Detect which cell encompasses the target text, then output its [X, Y] center coordinate. 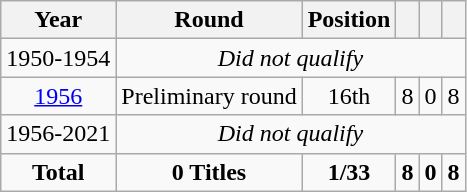
Round [209, 20]
0 Titles [209, 172]
Total [58, 172]
16th [349, 96]
Preliminary round [209, 96]
1/33 [349, 172]
Position [349, 20]
1950-1954 [58, 58]
1956-2021 [58, 134]
Year [58, 20]
1956 [58, 96]
